Detect which cell encompasses the target text, then output its (x, y) center coordinate. 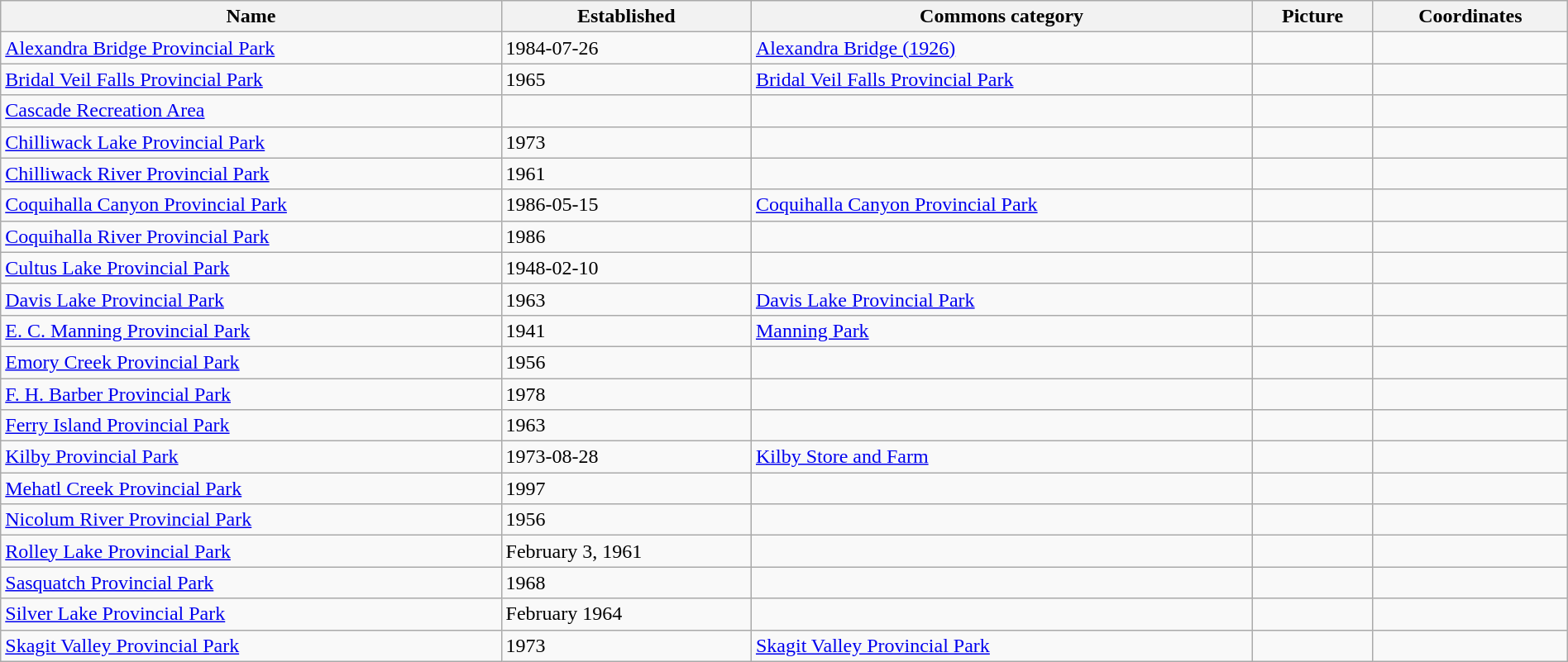
1965 (626, 79)
Nicolum River Provincial Park (251, 520)
Cascade Recreation Area (251, 111)
Commons category (1001, 17)
1986-05-15 (626, 205)
1978 (626, 394)
February 1964 (626, 614)
E. C. Manning Provincial Park (251, 331)
Coordinates (1470, 17)
Name (251, 17)
Emory Creek Provincial Park (251, 362)
Manning Park (1001, 331)
Coquihalla River Provincial Park (251, 236)
F. H. Barber Provincial Park (251, 394)
1968 (626, 583)
Kilby Provincial Park (251, 457)
Chilliwack Lake Provincial Park (251, 142)
Mehatl Creek Provincial Park (251, 488)
1984-07-26 (626, 48)
Sasquatch Provincial Park (251, 583)
1961 (626, 174)
1997 (626, 488)
Silver Lake Provincial Park (251, 614)
Kilby Store and Farm (1001, 457)
Chilliwack River Provincial Park (251, 174)
1948-02-10 (626, 268)
Established (626, 17)
Rolley Lake Provincial Park (251, 551)
Picture (1313, 17)
1941 (626, 331)
February 3, 1961 (626, 551)
Cultus Lake Provincial Park (251, 268)
1986 (626, 236)
1973-08-28 (626, 457)
Alexandra Bridge (1926) (1001, 48)
Ferry Island Provincial Park (251, 426)
Alexandra Bridge Provincial Park (251, 48)
